Locate the cell with the specified text and output its [x, y] center coordinate. 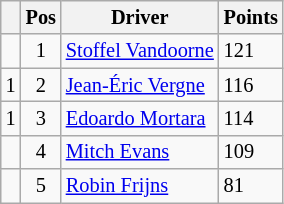
Pos [41, 17]
121 [251, 51]
Stoffel Vandoorne [140, 51]
5 [41, 186]
4 [41, 152]
116 [251, 85]
2 [41, 85]
Points [251, 17]
Robin Frijns [140, 186]
Mitch Evans [140, 152]
3 [41, 118]
Edoardo Mortara [140, 118]
Jean-Éric Vergne [140, 85]
81 [251, 186]
Driver [140, 17]
109 [251, 152]
114 [251, 118]
